Provide the [x, y] coordinate of the cell's center where the given text is located.  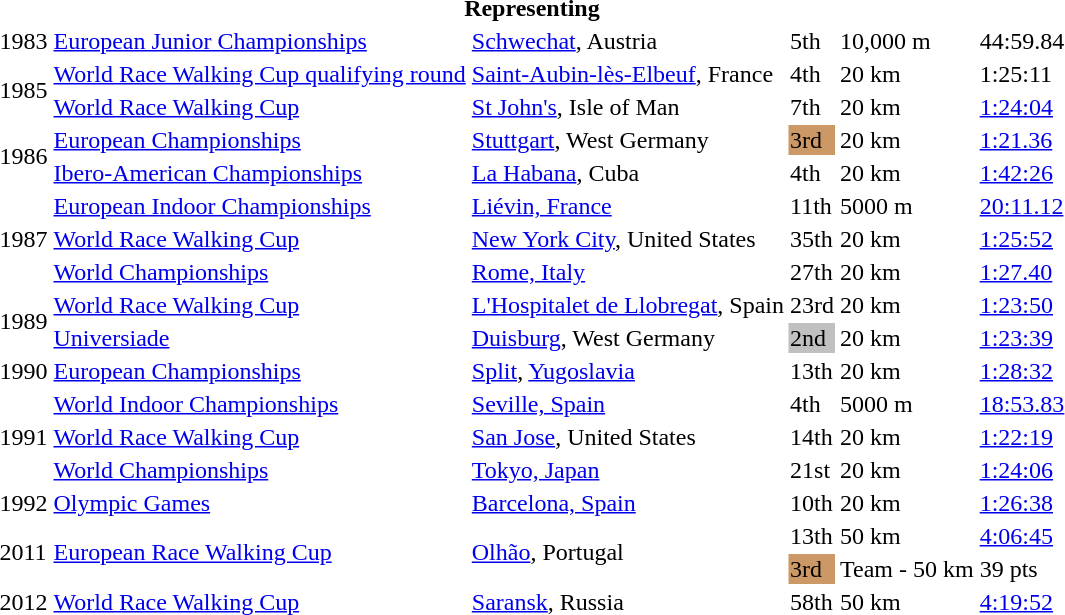
Ibero-American Championships [260, 173]
11th [812, 206]
Liévin, France [628, 206]
St John's, Isle of Man [628, 107]
7th [812, 107]
European Race Walking Cup [260, 552]
San Jose, United States [628, 437]
Saint-Aubin-lès-Elbeuf, France [628, 74]
Tokyo, Japan [628, 470]
35th [812, 239]
2nd [812, 338]
World Race Walking Cup qualifying round [260, 74]
L'Hospitalet de Llobregat, Spain [628, 305]
European Junior Championships [260, 41]
10th [812, 503]
Team - 50 km [908, 569]
Olhão, Portugal [628, 552]
14th [812, 437]
27th [812, 272]
Rome, Italy [628, 272]
European Indoor Championships [260, 206]
Duisburg, West Germany [628, 338]
21st [812, 470]
La Habana, Cuba [628, 173]
World Indoor Championships [260, 404]
50 km [908, 536]
5th [812, 41]
Schwechat, Austria [628, 41]
Stuttgart, West Germany [628, 140]
23rd [812, 305]
New York City, United States [628, 239]
10,000 m [908, 41]
Olympic Games [260, 503]
Universiade [260, 338]
Barcelona, Spain [628, 503]
Split, Yugoslavia [628, 371]
Seville, Spain [628, 404]
